Identify which cell holds the provided text, then report its (x, y) central coordinate. 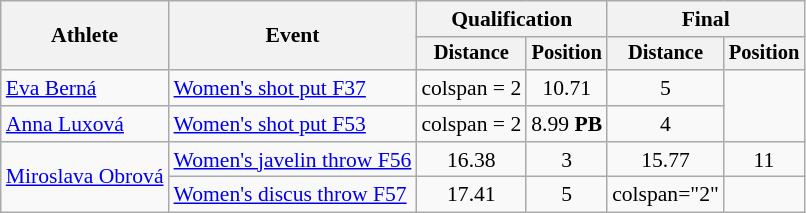
16.38 (471, 160)
colspan="2" (666, 195)
10.71 (566, 88)
Qualification (512, 19)
Eva Berná (85, 88)
Miroslava Obrová (85, 178)
Women's discus throw F57 (293, 195)
11 (764, 160)
4 (666, 124)
15.77 (666, 160)
Final (706, 19)
8.99 PB (566, 124)
Event (293, 36)
17.41 (471, 195)
Anna Luxová (85, 124)
Athlete (85, 36)
3 (566, 160)
Women's shot put F37 (293, 88)
Women's shot put F53 (293, 124)
Women's javelin throw F56 (293, 160)
